Return the [x, y] coordinate for the center point of the cell that contains the specified text.  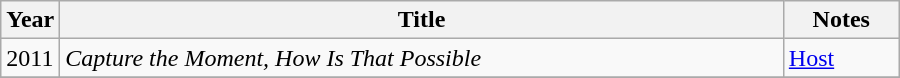
Year [30, 20]
Notes [841, 20]
Host [841, 58]
2011 [30, 58]
Capture the Moment, How Is That Possible [422, 58]
Title [422, 20]
